Capture the cell that displays the provided text and extract its (X, Y) central coordinate. 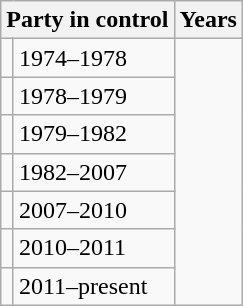
1974–1978 (94, 58)
1982–2007 (94, 172)
Party in control (88, 20)
1978–1979 (94, 96)
2010–2011 (94, 248)
2011–present (94, 286)
1979–1982 (94, 134)
Years (208, 20)
2007–2010 (94, 210)
